Extract the (X, Y) coordinate from the center of the cell holding the provided text.  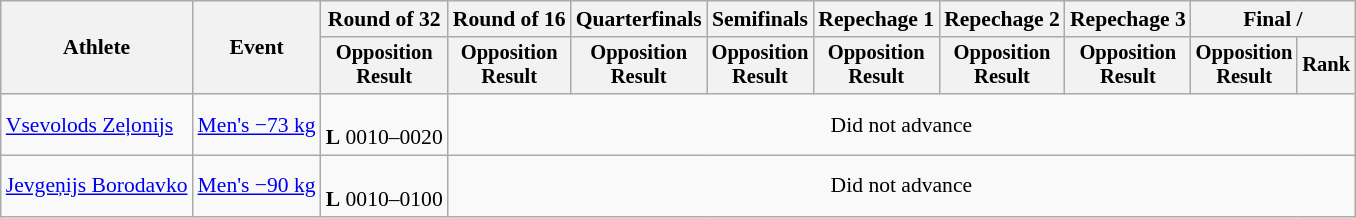
Vsevolods Zeļonijs (97, 124)
Final / (1273, 19)
Round of 32 (384, 19)
Round of 16 (510, 19)
Semifinals (760, 19)
Repechage 1 (876, 19)
Repechage 2 (1002, 19)
L 0010–0020 (384, 124)
Jevgeņijs Borodavko (97, 186)
L 0010–0100 (384, 186)
Repechage 3 (1128, 19)
Men's −90 kg (257, 186)
Event (257, 48)
Rank (1326, 66)
Athlete (97, 48)
Men's −73 kg (257, 124)
Quarterfinals (639, 19)
